Provide the [x, y] coordinate of the cell's center where the given text is located.  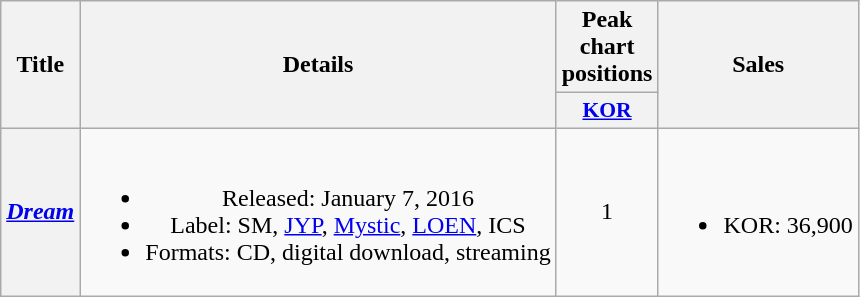
Details [318, 65]
Released: January 7, 2016Label: SM, JYP, Mystic, LOEN, ICSFormats: CD, digital download, streaming [318, 212]
Dream [40, 212]
KOR [607, 111]
Title [40, 65]
1 [607, 212]
KOR: 36,900 [758, 212]
Peakchartpositions [607, 47]
Sales [758, 65]
